Search for the cell housing the specified text and yield its [X, Y] center coordinate. 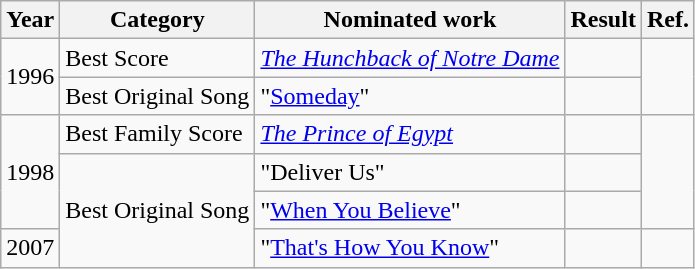
Ref. [668, 20]
"Deliver Us" [410, 172]
Year [30, 20]
The Prince of Egypt [410, 134]
Best Family Score [158, 134]
"That's How You Know" [410, 248]
"When You Believe" [410, 210]
1996 [30, 77]
Nominated work [410, 20]
1998 [30, 172]
"Someday" [410, 96]
2007 [30, 248]
Result [603, 20]
The Hunchback of Notre Dame [410, 58]
Best Score [158, 58]
Category [158, 20]
